Identify which cell holds the provided text, then report its (X, Y) central coordinate. 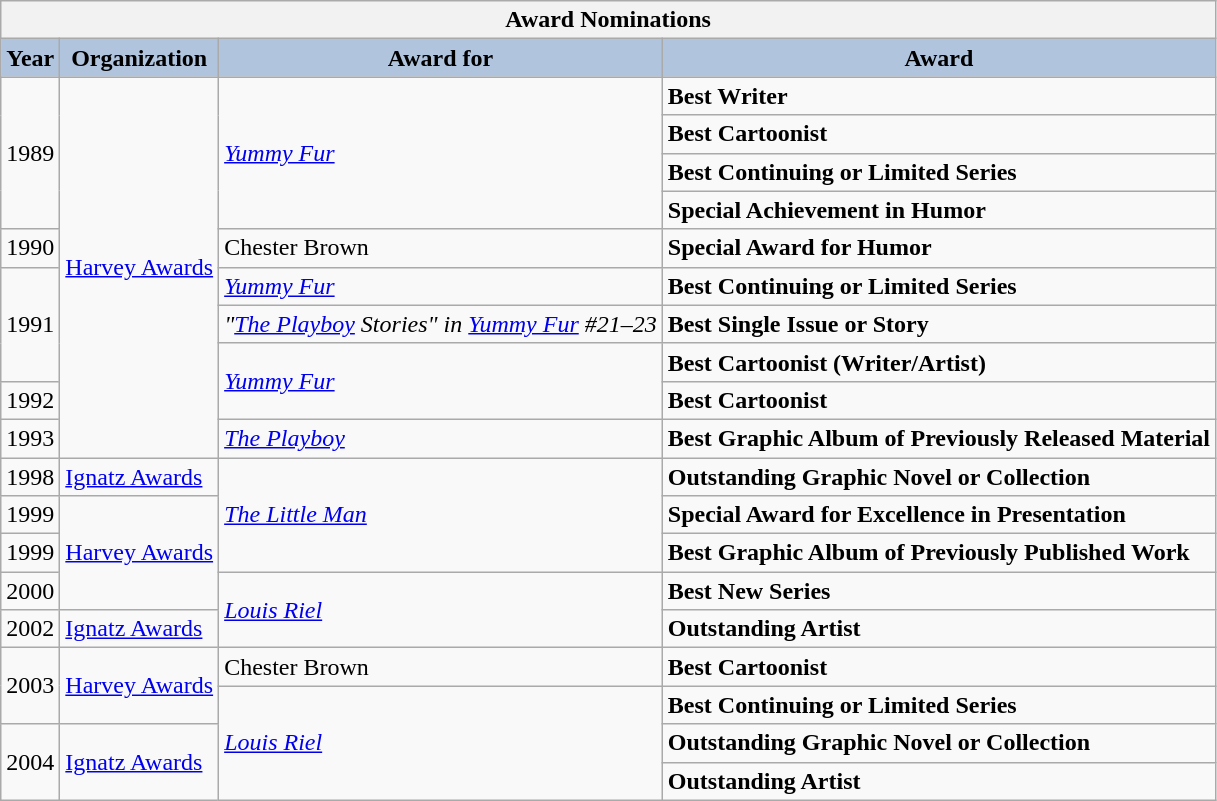
The Little Man (441, 515)
2004 (30, 762)
Year (30, 58)
Award for (441, 58)
The Playboy (441, 438)
Award Nominations (608, 20)
1993 (30, 438)
Best Single Issue or Story (938, 324)
Special Award for Humor (938, 248)
2000 (30, 591)
1989 (30, 153)
1990 (30, 248)
Best Graphic Album of Previously Published Work (938, 553)
1998 (30, 477)
1991 (30, 324)
Best Cartoonist (Writer/Artist) (938, 362)
Award (938, 58)
Best Graphic Album of Previously Released Material (938, 438)
Best Writer (938, 96)
1992 (30, 400)
Organization (140, 58)
2002 (30, 629)
2003 (30, 686)
Special Achievement in Humor (938, 210)
Special Award for Excellence in Presentation (938, 515)
"The Playboy Stories" in Yummy Fur #21–23 (441, 324)
Best New Series (938, 591)
